Search for the cell housing the specified text and yield its (x, y) center coordinate. 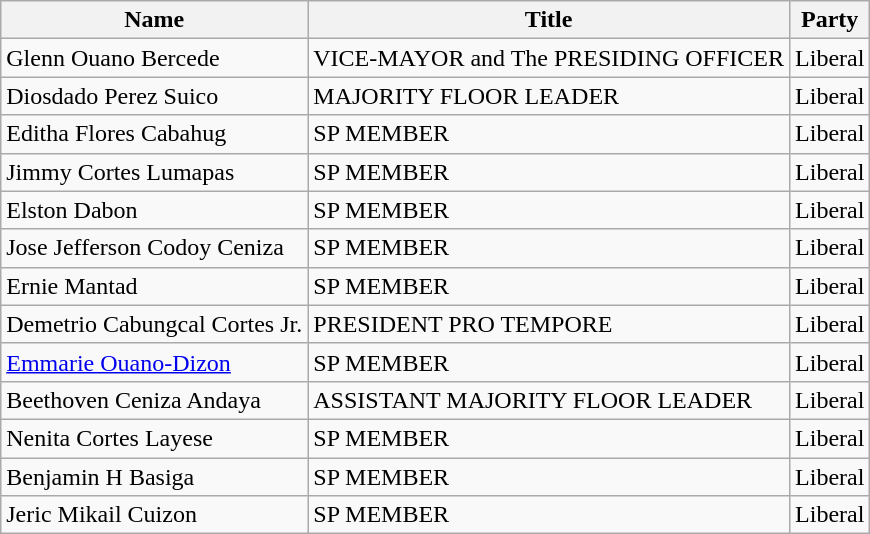
Beethoven Ceniza Andaya (154, 400)
Jimmy Cortes Lumapas (154, 172)
Emmarie Ouano-Dizon (154, 362)
Editha Flores Cabahug (154, 134)
VICE-MAYOR and The PRESIDING OFFICER (549, 58)
PRESIDENT PRO TEMPORE (549, 324)
Nenita Cortes Layese (154, 438)
Benjamin H Basiga (154, 477)
ASSISTANT MAJORITY FLOOR LEADER (549, 400)
Party (830, 20)
Diosdado Perez Suico (154, 96)
Elston Dabon (154, 210)
Jeric Mikail Cuizon (154, 515)
MAJORITY FLOOR LEADER (549, 96)
Title (549, 20)
Name (154, 20)
Jose Jefferson Codoy Ceniza (154, 248)
Demetrio Cabungcal Cortes Jr. (154, 324)
Ernie Mantad (154, 286)
Glenn Ouano Bercede (154, 58)
